For the text-containing cell, return its midpoint in (x, y) coordinate format. 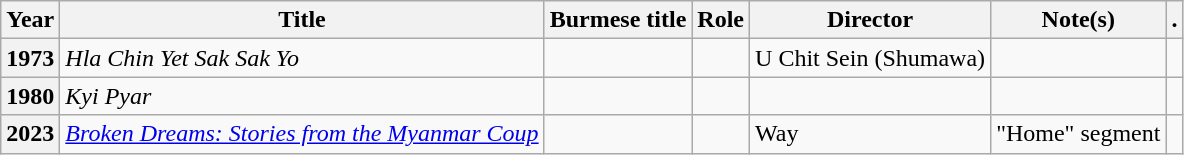
Year (30, 20)
Burmese title (618, 20)
U Chit Sein (Shumawa) (870, 58)
Hla Chin Yet Sak Sak Yo (302, 58)
Way (870, 134)
1980 (30, 96)
Title (302, 20)
2023 (30, 134)
1973 (30, 58)
"Home" segment (1078, 134)
. (1174, 20)
Director (870, 20)
Broken Dreams: Stories from the Myanmar Coup (302, 134)
Role (721, 20)
Note(s) (1078, 20)
Kyi Pyar (302, 96)
